Output the [X, Y] coordinate of the center of the cell containing the given text.  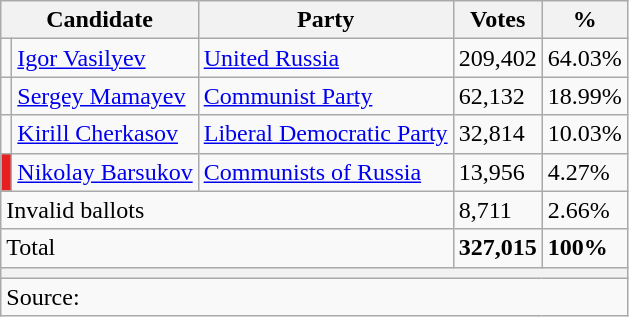
209,402 [498, 58]
Source: [314, 297]
8,711 [498, 210]
United Russia [326, 58]
4.27% [584, 172]
13,956 [498, 172]
Total [227, 248]
32,814 [498, 134]
100% [584, 248]
Liberal Democratic Party [326, 134]
Candidate [100, 20]
Sergey Mamayev [105, 96]
10.03% [584, 134]
% [584, 20]
Nikolay Barsukov [105, 172]
Kirill Cherkasov [105, 134]
2.66% [584, 210]
Igor Vasilyev [105, 58]
18.99% [584, 96]
327,015 [498, 248]
Communist Party [326, 96]
Votes [498, 20]
64.03% [584, 58]
Party [326, 20]
Communists of Russia [326, 172]
62,132 [498, 96]
Invalid ballots [227, 210]
